From the cell containing the given text, extract its center point as [x, y] coordinate. 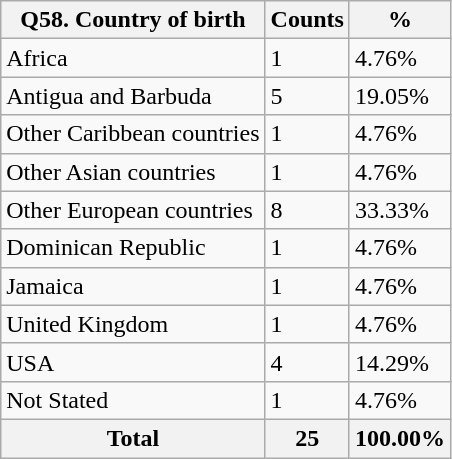
Counts [307, 20]
% [400, 20]
Other European countries [133, 210]
5 [307, 96]
Jamaica [133, 286]
Total [133, 438]
8 [307, 210]
19.05% [400, 96]
United Kingdom [133, 324]
USA [133, 362]
100.00% [400, 438]
Dominican Republic [133, 248]
Not Stated [133, 400]
33.33% [400, 210]
Africa [133, 58]
Other Caribbean countries [133, 134]
4 [307, 362]
25 [307, 438]
Q58. Country of birth [133, 20]
Antigua and Barbuda [133, 96]
14.29% [400, 362]
Other Asian countries [133, 172]
